From the cell containing the given text, extract its center point as (X, Y) coordinate. 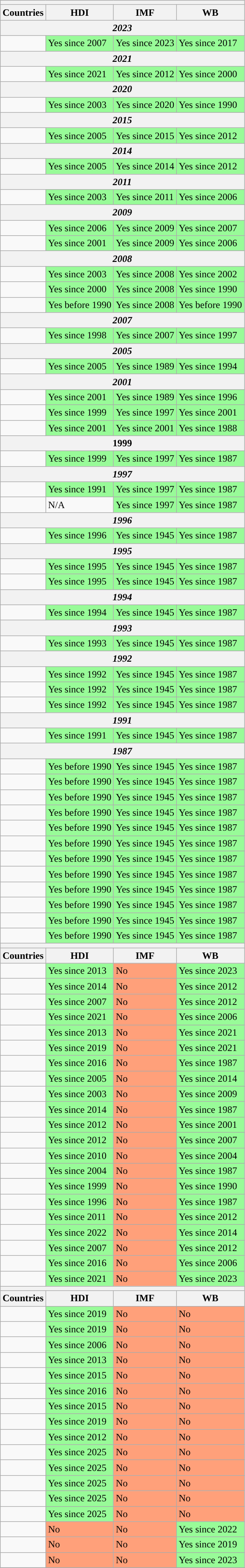
2011 (122, 181)
Yes since 2017 (211, 43)
Yes since 1993 (79, 643)
N/A (79, 505)
Yes since 1998 (79, 336)
2023 (122, 28)
Yes since 1988 (211, 428)
2020 (122, 89)
1991 (122, 720)
1992 (122, 658)
2008 (122, 259)
2009 (122, 213)
1994 (122, 597)
2001 (122, 382)
1999 (122, 443)
Yes since 2010 (79, 1156)
2007 (122, 320)
2021 (122, 59)
2015 (122, 120)
2005 (122, 351)
Yes since 2020 (145, 105)
2014 (122, 151)
1996 (122, 520)
Yes since 2002 (211, 274)
1995 (122, 551)
1997 (122, 474)
1987 (122, 751)
1993 (122, 628)
